Extract the [x, y] coordinate from the center of the cell holding the provided text.  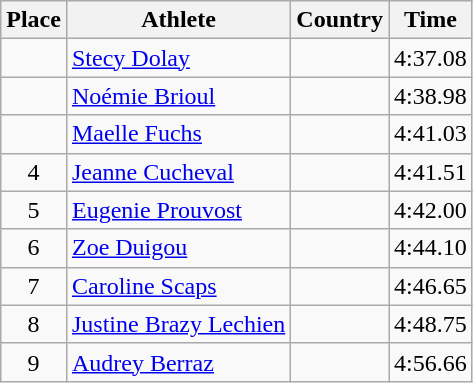
4:41.51 [430, 172]
4:42.00 [430, 210]
9 [34, 362]
Caroline Scaps [178, 286]
4:44.10 [430, 248]
Time [430, 20]
6 [34, 248]
4:38.98 [430, 96]
Audrey Berraz [178, 362]
4:37.08 [430, 58]
5 [34, 210]
Stecy Dolay [178, 58]
Place [34, 20]
Athlete [178, 20]
4:41.03 [430, 134]
4 [34, 172]
4:56.66 [430, 362]
Country [340, 20]
Maelle Fuchs [178, 134]
8 [34, 324]
Eugenie Prouvost [178, 210]
4:46.65 [430, 286]
Zoe Duigou [178, 248]
Jeanne Cucheval [178, 172]
Justine Brazy Lechien [178, 324]
4:48.75 [430, 324]
7 [34, 286]
Noémie Brioul [178, 96]
